Scan for the cell matching the given text and deliver its (X, Y) coordinate at center. 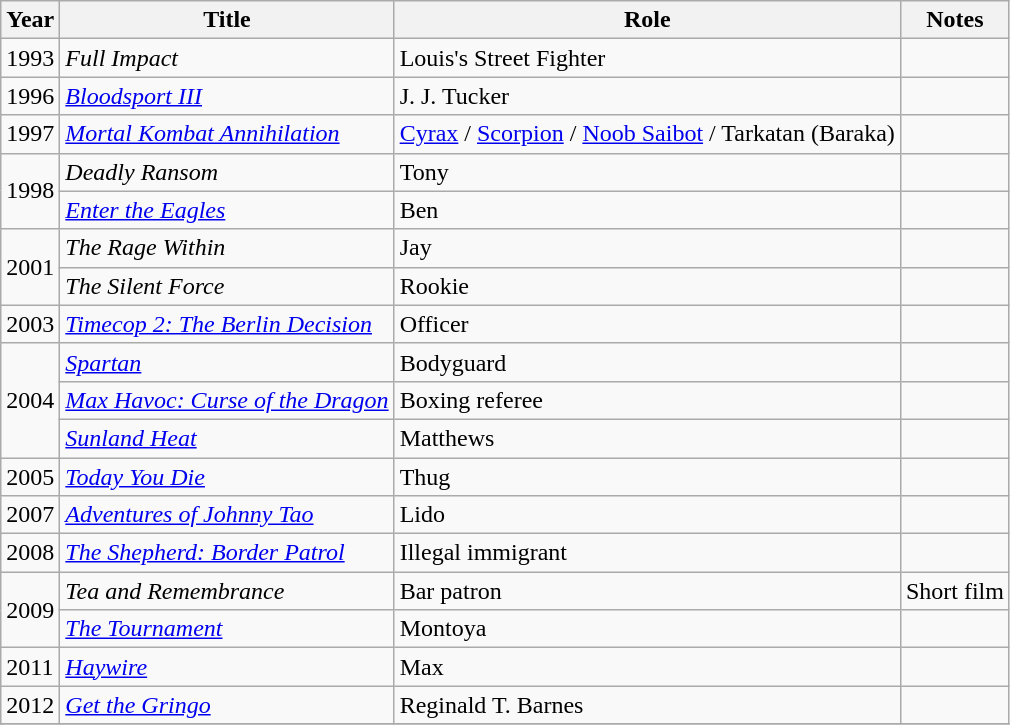
Mortal Kombat Annihilation (227, 134)
Montoya (647, 629)
Adventures of Johnny Tao (227, 515)
Ben (647, 210)
Notes (954, 20)
1996 (30, 96)
2008 (30, 553)
Illegal immigrant (647, 553)
Enter the Eagles (227, 210)
Tony (647, 172)
Title (227, 20)
Haywire (227, 667)
Lido (647, 515)
Thug (647, 477)
Spartan (227, 362)
The Silent Force (227, 286)
Sunland Heat (227, 438)
2005 (30, 477)
1998 (30, 191)
Short film (954, 591)
1993 (30, 58)
Bar patron (647, 591)
2009 (30, 610)
2011 (30, 667)
Year (30, 20)
Boxing referee (647, 400)
The Shepherd: Border Patrol (227, 553)
Officer (647, 324)
2001 (30, 267)
Max Havoc: Curse of the Dragon (227, 400)
Max (647, 667)
Bodyguard (647, 362)
Timecop 2: The Berlin Decision (227, 324)
Jay (647, 248)
Today You Die (227, 477)
The Rage Within (227, 248)
Rookie (647, 286)
2004 (30, 400)
1997 (30, 134)
Full Impact (227, 58)
2007 (30, 515)
J. J. Tucker (647, 96)
Tea and Remembrance (227, 591)
Reginald T. Barnes (647, 705)
Bloodsport III (227, 96)
Role (647, 20)
The Tournament (227, 629)
Cyrax / Scorpion / Noob Saibot / Tarkatan (Baraka) (647, 134)
2003 (30, 324)
Deadly Ransom (227, 172)
2012 (30, 705)
Matthews (647, 438)
Get the Gringo (227, 705)
Louis's Street Fighter (647, 58)
